Capture the cell that displays the provided text and extract its (X, Y) central coordinate. 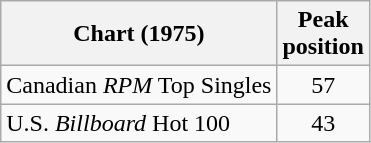
Canadian RPM Top Singles (139, 85)
U.S. Billboard Hot 100 (139, 123)
43 (323, 123)
Chart (1975) (139, 34)
Peakposition (323, 34)
57 (323, 85)
